Determine the (x, y) coordinate at the center of the cell enclosing the given text.  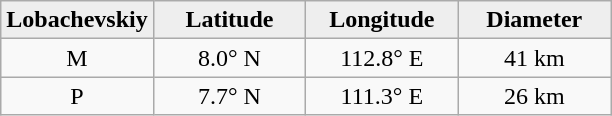
41 km (534, 58)
112.8° E (382, 58)
Lobachevskiy (77, 20)
111.3° E (382, 96)
7.7° N (229, 96)
Diameter (534, 20)
M (77, 58)
P (77, 96)
26 km (534, 96)
8.0° N (229, 58)
Longitude (382, 20)
Latitude (229, 20)
